For the text-containing cell, return its midpoint in [X, Y] coordinate format. 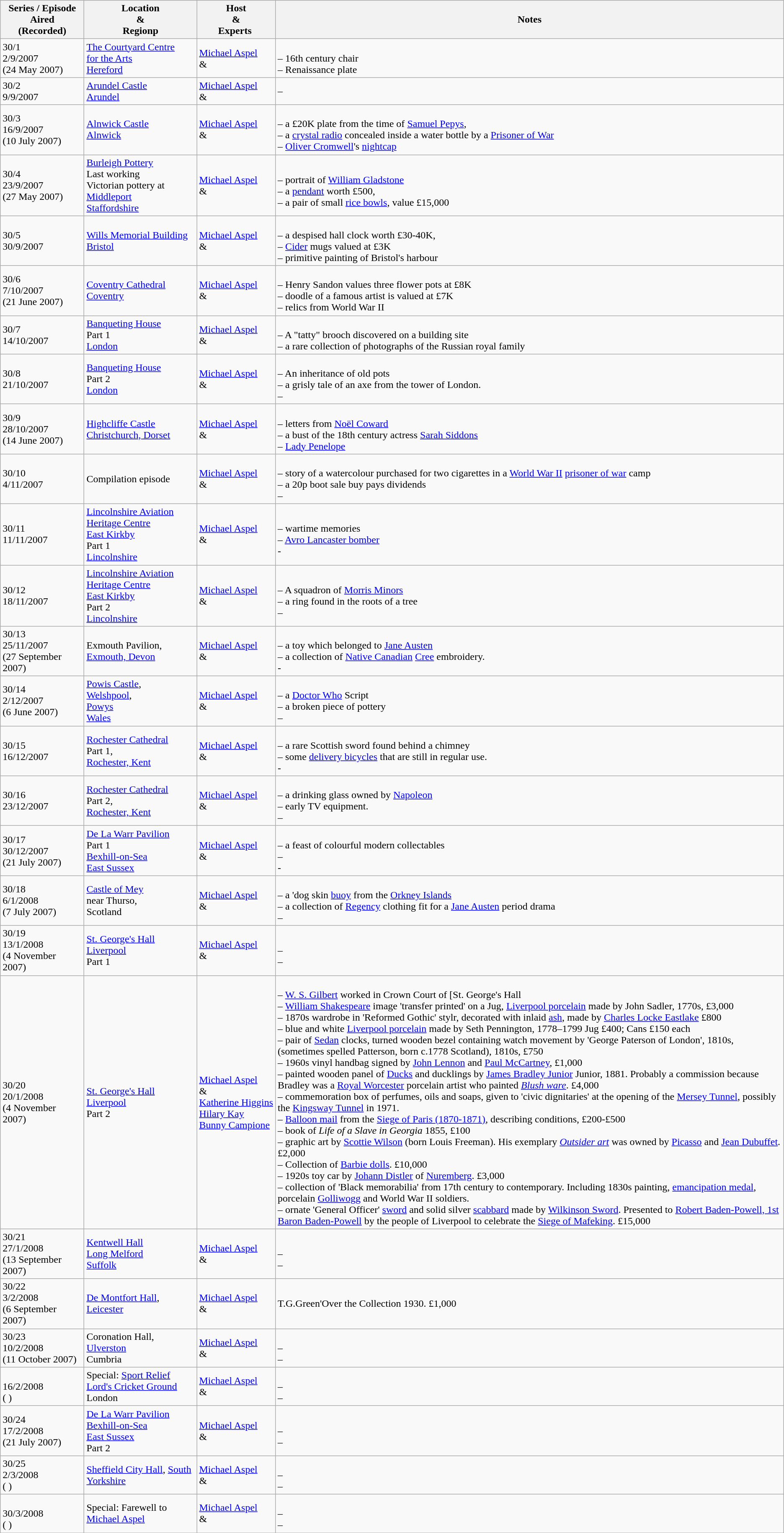
Michael Aspel &Katherine HigginsHilary KayBunny Campione [236, 1102]
30/2020/1/2008(4 November 2007) [42, 1102]
The Courtyard Centrefor the Arts Hereford [141, 58]
Special: Sport Relief Lord's Cricket Ground London [141, 1386]
– a feast of colourful modern collectables – - [530, 851]
– 16th century chair – Renaissance plate [530, 58]
– wartime memories – Avro Lancaster bomber - [530, 534]
Wills Memorial Building Bristol [141, 240]
T.G.Green'Over the Collection 1930. £1,000 [530, 1304]
Arundel Castle Arundel [141, 91]
Coventry Cathedral Coventry [141, 291]
– portrait of William Gladstone – a pendant worth £500, – a pair of small rice bowls, value £15,000 [530, 185]
30/1325/11/2007(27 September 2007) [42, 651]
– a toy which belonged to Jane Austen – a collection of Native Canadian Cree embroidery. - [530, 651]
– story of a watercolour purchased for two cigarettes in a World War II prisoner of war camp – a 20p boot sale buy pays dividends – [530, 478]
– a Doctor Who Script – a broken piece of pottery – [530, 701]
– a despised hall clock worth £30-40K, – Cider mugs valued at £3K – primitive painting of Bristol's harbour [530, 240]
– a 'dog skin buoy from the Orkney Islands – a collection of Regency clothing fit for a Jane Austen period drama – [530, 901]
Rochester Cathedral Part 1, Rochester, Kent [141, 751]
De Montfort Hall,Leicester [141, 1304]
Alnwick Castle Alnwick [141, 130]
30/423/9/2007 (27 May 2007) [42, 185]
30/316/9/2007(10 July 2007) [42, 130]
– a £20K plate from the time of Samuel Pepys, – a crystal radio concealed inside a water bottle by a Prisoner of War – Oliver Cromwell's nightcap [530, 130]
– An inheritance of old pots – a grisly tale of an axe from the tower of London. – [530, 379]
30/223/2/2008(6 September 2007) [42, 1304]
St. George's HallLiverpoolPart 2 [141, 1102]
Exmouth Pavilion, Exmouth, Devon [141, 651]
30/1730/12/2007(21 July 2007) [42, 851]
– Henry Sandon values three flower pots at £8K – doodle of a famous artist is valued at £7K – relics from World War II [530, 291]
30/1218/11/2007 [42, 595]
30/1913/1/2008(4 November 2007) [42, 950]
Notes [530, 20]
30/3/2008( ) [42, 1513]
– a rare Scottish sword found behind a chimney – some delivery bicycles that are still in regular use. - [530, 751]
– letters from Noël Coward – a bust of the 18th century actress Sarah Siddons – Lady Penelope [530, 429]
Castle of Meynear Thurso,Scotland [141, 901]
Location&Regionp [141, 20]
Lincolnshire Aviation Heritage CentreEast Kirkby Part 2Lincolnshire [141, 595]
Rochester Cathedral Part 2, Rochester, Kent [141, 801]
30/1516/12/2007 [42, 751]
De La Warr Pavilion Bexhill-on-SeaEast Sussex Part 2 [141, 1430]
Special: Farewell to Michael Aspel [141, 1513]
Burleigh PotteryLast working Victorian pottery atMiddleportStaffordshire [141, 185]
30/2310/2/2008(11 October 2007) [42, 1348]
30/142/12/2007(6 June 2007) [42, 701]
Sheffield City Hall, South Yorkshire [141, 1475]
Series / Episode Aired(Recorded) [42, 20]
– [530, 91]
De La Warr PavilionPart 1Bexhill-on-SeaEast Sussex [141, 851]
Host& Experts [236, 20]
30/714/10/2007 [42, 335]
St. George's HallLiverpoolPart 1 [141, 950]
30/104/11/2007 [42, 478]
16/2/2008( ) [42, 1386]
Highcliffe Castle Christchurch, Dorset [141, 429]
30/186/1/2008(7 July 2007) [42, 901]
Powis Castle, Welshpool,PowysWales [141, 701]
– a drinking glass owned by Napoleon – early TV equipment. – [530, 801]
Coronation Hall,UlverstonCumbria [141, 1348]
Compilation episode [141, 478]
30/12/9/2007(24 May 2007) [42, 58]
– A "tatty" brooch discovered on a building site – a rare collection of photographs of the Russian royal family [530, 335]
30/2417/2/2008(21 July 2007) [42, 1430]
30/29/9/2007 [42, 91]
Banqueting House Part 1 London [141, 335]
– A squadron of Morris Minors – a ring found in the roots of a tree – [530, 595]
30/67/10/2007(21 June 2007) [42, 291]
30/1623/12/2007 [42, 801]
30/530/9/2007 [42, 240]
Banqueting House Part 2 London [141, 379]
Lincolnshire Aviation Heritage CentreEast Kirkby Part 1Lincolnshire [141, 534]
30/2127/1/2008(13 September 2007) [42, 1254]
30/252/3/2008( ) [42, 1475]
30/1111/11/2007 [42, 534]
Kentwell HallLong MelfordSuffolk [141, 1254]
30/821/10/2007 [42, 379]
30/928/10/2007(14 June 2007) [42, 429]
